Provide the (x, y) coordinate of the cell's center where the given text is located.  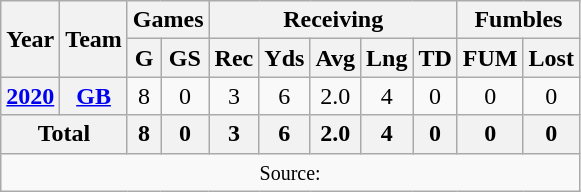
Rec (234, 58)
Lost (551, 58)
Team (94, 39)
Total (64, 134)
G (144, 58)
GB (94, 96)
Lng (386, 58)
Receiving (333, 20)
2020 (30, 96)
FUM (490, 58)
TD (435, 58)
Yds (284, 58)
Year (30, 39)
Source: (290, 172)
Avg (336, 58)
GS (185, 58)
Games (168, 20)
Fumbles (518, 20)
